Find where the given text appears and provide that cell's center as (X, Y) coordinate. 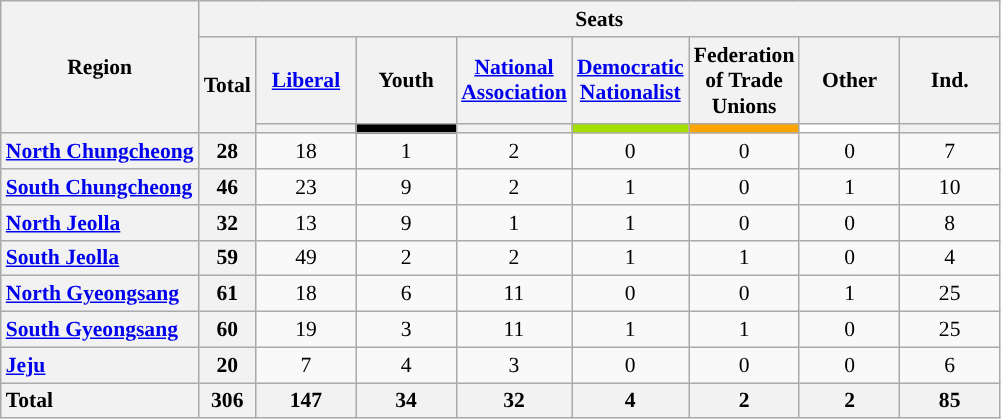
34 (406, 401)
49 (306, 258)
Democratic Nationalist (630, 80)
South Gyeongsang (100, 330)
13 (306, 223)
Jeju (100, 365)
23 (306, 187)
Seats (600, 19)
North Gyeongsang (100, 294)
Region (100, 67)
306 (228, 401)
60 (228, 330)
National Association (514, 80)
61 (228, 294)
85 (950, 401)
147 (306, 401)
Liberal (306, 80)
19 (306, 330)
South Jeolla (100, 258)
Other (849, 80)
Federation of Trade Unions (744, 80)
Ind. (950, 80)
46 (228, 187)
North Chungcheong (100, 152)
South Chungcheong (100, 187)
North Jeolla (100, 223)
8 (950, 223)
28 (228, 152)
59 (228, 258)
20 (228, 365)
Youth (406, 80)
10 (950, 187)
